Locate the cell with the specified text and output its [x, y] center coordinate. 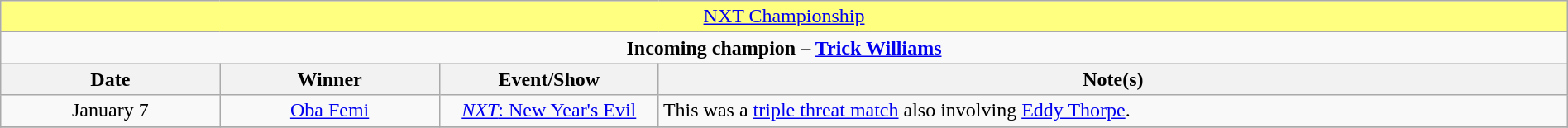
This was a triple threat match also involving Eddy Thorpe. [1113, 111]
January 7 [111, 111]
Winner [329, 79]
Date [111, 79]
NXT: New Year's Evil [549, 111]
Event/Show [549, 79]
Incoming champion – Trick Williams [784, 48]
Note(s) [1113, 79]
NXT Championship [784, 17]
Oba Femi [329, 111]
